Provide the [x, y] coordinate of the cell's center where the given text is located.  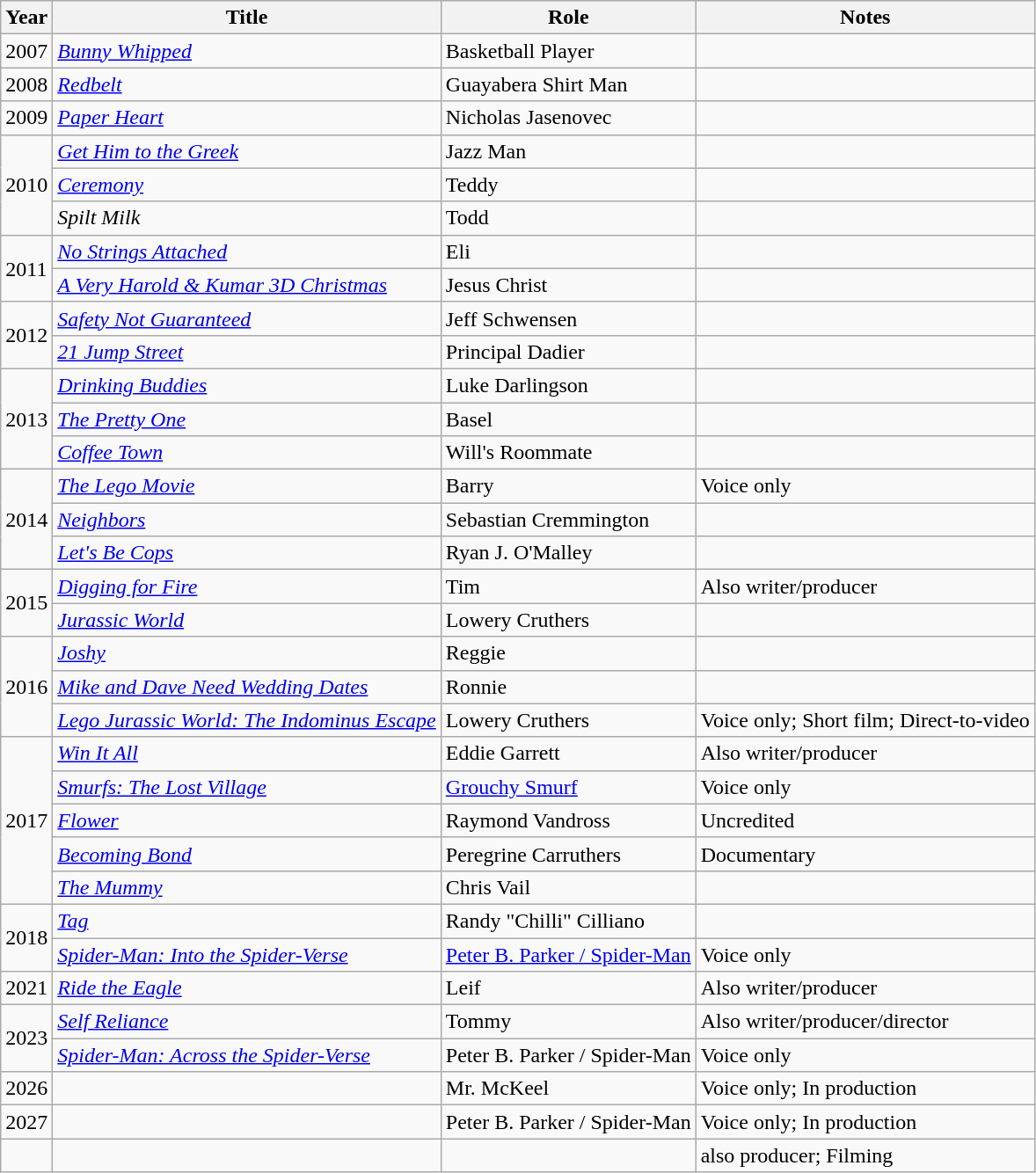
Paper Heart [246, 118]
Spider-Man: Across the Spider-Verse [246, 1055]
also producer; Filming [865, 1155]
No Strings Attached [246, 251]
Luke Darlingson [568, 385]
Neighbors [246, 520]
Teddy [568, 185]
Basel [568, 419]
Jurassic World [246, 620]
Tag [246, 921]
Tim [568, 586]
Ceremony [246, 185]
Eli [568, 251]
Spider-Man: Into the Spider-Verse [246, 954]
Bunny Whipped [246, 51]
2026 [26, 1089]
Eddie Garrett [568, 754]
The Lego Movie [246, 486]
Tommy [568, 1022]
Role [568, 18]
Year [26, 18]
Let's Be Cops [246, 553]
2015 [26, 603]
Jesus Christ [568, 285]
The Pretty One [246, 419]
Reggie [568, 653]
Self Reliance [246, 1022]
Guayabera Shirt Man [568, 84]
2016 [26, 687]
Ryan J. O'Malley [568, 553]
Voice only; Short film; Direct-to-video [865, 720]
Redbelt [246, 84]
Lego Jurassic World: The Indominus Escape [246, 720]
2021 [26, 988]
2017 [26, 820]
Coffee Town [246, 453]
2008 [26, 84]
Will's Roommate [568, 453]
2018 [26, 937]
2010 [26, 185]
2014 [26, 520]
Spilt Milk [246, 218]
2011 [26, 268]
Win It All [246, 754]
Chris Vail [568, 887]
2023 [26, 1038]
Nicholas Jasenovec [568, 118]
Digging for Fire [246, 586]
Mike and Dave Need Wedding Dates [246, 687]
2009 [26, 118]
Notes [865, 18]
Basketball Player [568, 51]
Drinking Buddies [246, 385]
2027 [26, 1122]
Documentary [865, 854]
A Very Harold & Kumar 3D Christmas [246, 285]
Flower [246, 820]
Ronnie [568, 687]
Jazz Man [568, 151]
Todd [568, 218]
Peregrine Carruthers [568, 854]
Mr. McKeel [568, 1089]
2012 [26, 335]
Sebastian Cremmington [568, 520]
2013 [26, 419]
Leif [568, 988]
Grouchy Smurf [568, 787]
Barry [568, 486]
Safety Not Guaranteed [246, 318]
Becoming Bond [246, 854]
Principal Dadier [568, 352]
Title [246, 18]
Randy "Chilli" Cilliano [568, 921]
Uncredited [865, 820]
2007 [26, 51]
The Mummy [246, 887]
Jeff Schwensen [568, 318]
21 Jump Street [246, 352]
Get Him to the Greek [246, 151]
Smurfs: The Lost Village [246, 787]
Joshy [246, 653]
Raymond Vandross [568, 820]
Also writer/producer/director [865, 1022]
Ride the Eagle [246, 988]
